Identify which cell holds the provided text, then report its [x, y] central coordinate. 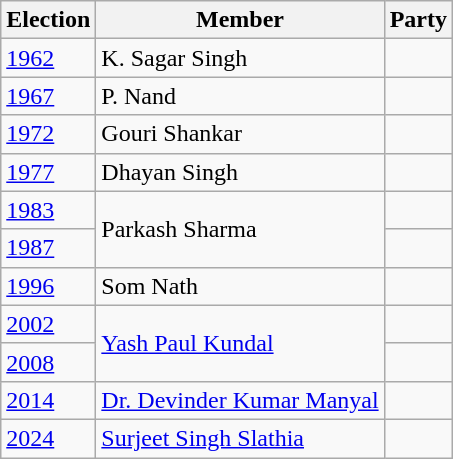
1972 [48, 134]
Party [418, 20]
2008 [48, 362]
1983 [48, 210]
1967 [48, 96]
Yash Paul Kundal [240, 343]
Surjeet Singh Slathia [240, 438]
Member [240, 20]
K. Sagar Singh [240, 58]
1977 [48, 172]
Dhayan Singh [240, 172]
Gouri Shankar [240, 134]
Dr. Devinder Kumar Manyal [240, 400]
2002 [48, 324]
Election [48, 20]
1962 [48, 58]
2024 [48, 438]
1987 [48, 248]
2014 [48, 400]
Som Nath [240, 286]
Parkash Sharma [240, 229]
1996 [48, 286]
P. Nand [240, 96]
